Pinpoint the cell where the given text exists, returning its (X, Y) midpoint coordinate. 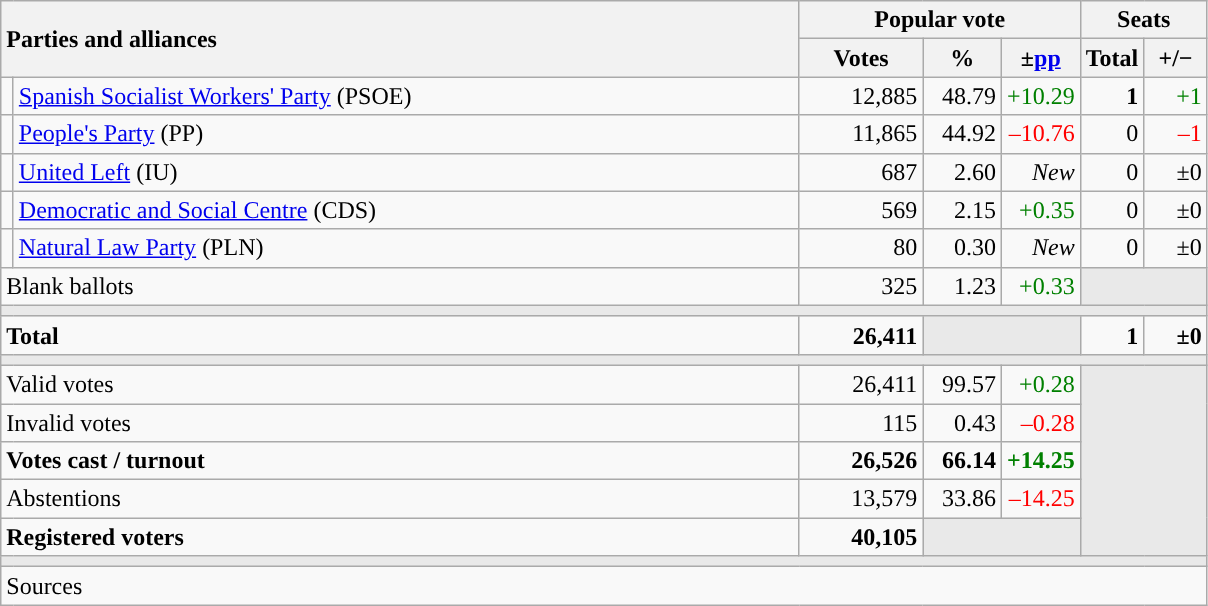
United Left (IU) (406, 172)
Sources (604, 586)
2.15 (962, 210)
Valid votes (400, 384)
48.79 (962, 96)
1.23 (962, 286)
Votes cast / turnout (400, 461)
+0.35 (1040, 210)
Abstentions (400, 499)
115 (861, 423)
+0.33 (1040, 286)
Spanish Socialist Workers' Party (PSOE) (406, 96)
40,105 (861, 537)
Registered voters (400, 537)
+1 (1176, 96)
+14.25 (1040, 461)
2.60 (962, 172)
33.86 (962, 499)
+/− (1176, 58)
Popular vote (940, 20)
±pp (1040, 58)
687 (861, 172)
–10.76 (1040, 134)
–0.28 (1040, 423)
44.92 (962, 134)
66.14 (962, 461)
0.43 (962, 423)
26,526 (861, 461)
13,579 (861, 499)
Seats (1144, 20)
Blank ballots (400, 286)
Natural Law Party (PLN) (406, 248)
–14.25 (1040, 499)
Invalid votes (400, 423)
+0.28 (1040, 384)
–1 (1176, 134)
80 (861, 248)
% (962, 58)
99.57 (962, 384)
11,865 (861, 134)
Votes (861, 58)
12,885 (861, 96)
People's Party (PP) (406, 134)
0.30 (962, 248)
569 (861, 210)
325 (861, 286)
+10.29 (1040, 96)
Parties and alliances (400, 39)
Democratic and Social Centre (CDS) (406, 210)
